Search for the cell housing the specified text and yield its (X, Y) center coordinate. 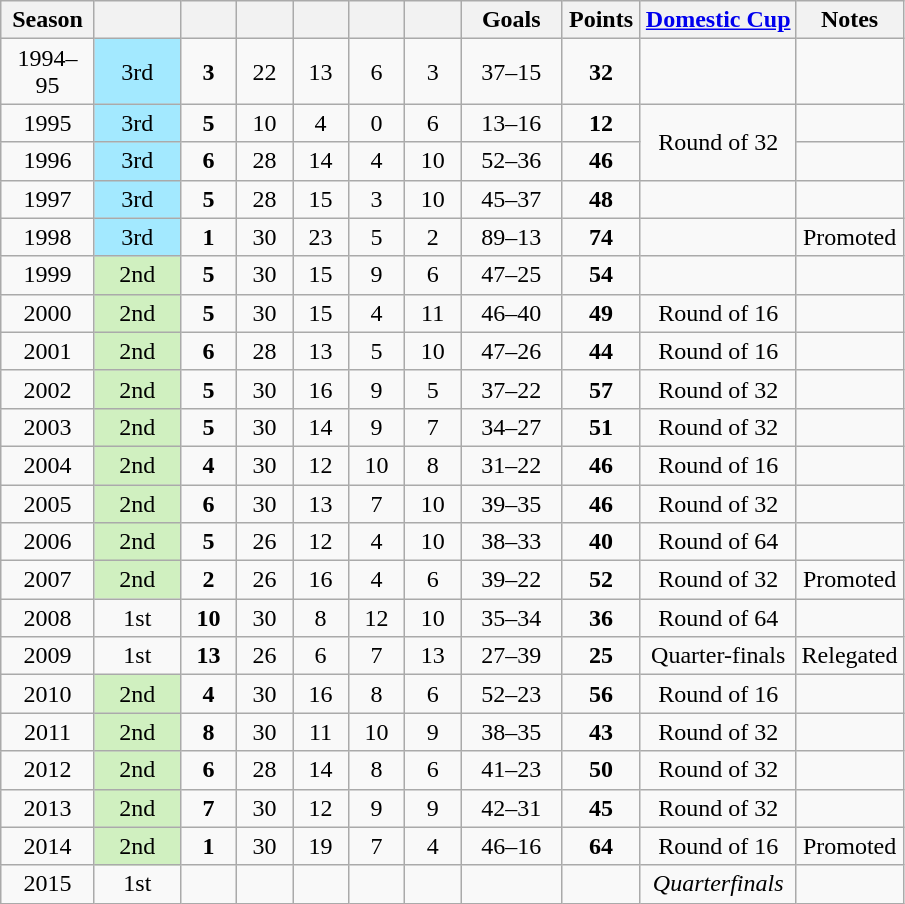
Goals (512, 20)
38–35 (512, 732)
52–23 (512, 694)
2002 (48, 389)
2005 (48, 503)
45 (602, 808)
Relegated (850, 656)
1996 (48, 161)
32 (602, 72)
2000 (48, 313)
0 (377, 123)
31–22 (512, 465)
1995 (48, 123)
Points (602, 20)
56 (602, 694)
2007 (48, 580)
2015 (48, 884)
2013 (48, 808)
35–34 (512, 618)
2006 (48, 542)
47–25 (512, 275)
2003 (48, 427)
40 (602, 542)
38–33 (512, 542)
Quarter-finals (718, 656)
34–27 (512, 427)
48 (602, 199)
2008 (48, 618)
43 (602, 732)
2014 (48, 846)
74 (602, 237)
27–39 (512, 656)
19 (320, 846)
Season (48, 20)
25 (602, 656)
46–16 (512, 846)
54 (602, 275)
64 (602, 846)
42–31 (512, 808)
51 (602, 427)
2009 (48, 656)
Quarterfinals (718, 884)
46–40 (512, 313)
89–13 (512, 237)
52 (602, 580)
1997 (48, 199)
2004 (48, 465)
47–26 (512, 351)
52–36 (512, 161)
2012 (48, 770)
2001 (48, 351)
41–23 (512, 770)
Notes (850, 20)
1998 (48, 237)
36 (602, 618)
2011 (48, 732)
37–15 (512, 72)
57 (602, 389)
2010 (48, 694)
50 (602, 770)
1999 (48, 275)
39–35 (512, 503)
Domestic Cup (718, 20)
13–16 (512, 123)
39–22 (512, 580)
22 (264, 72)
45–37 (512, 199)
37–22 (512, 389)
44 (602, 351)
1994–95 (48, 72)
49 (602, 313)
23 (320, 237)
